Find where the given text appears and provide that cell's center as (x, y) coordinate. 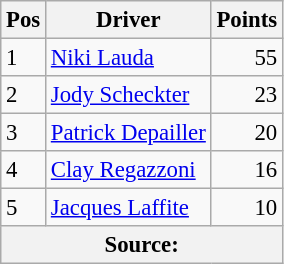
16 (246, 170)
10 (246, 208)
Clay Regazzoni (129, 170)
2 (24, 95)
20 (246, 133)
1 (24, 58)
3 (24, 133)
Driver (129, 20)
55 (246, 58)
Source: (142, 245)
Patrick Depailler (129, 133)
5 (24, 208)
23 (246, 95)
Points (246, 20)
4 (24, 170)
Niki Lauda (129, 58)
Jacques Laffite (129, 208)
Jody Scheckter (129, 95)
Pos (24, 20)
